Detect which cell encompasses the target text, then output its [x, y] center coordinate. 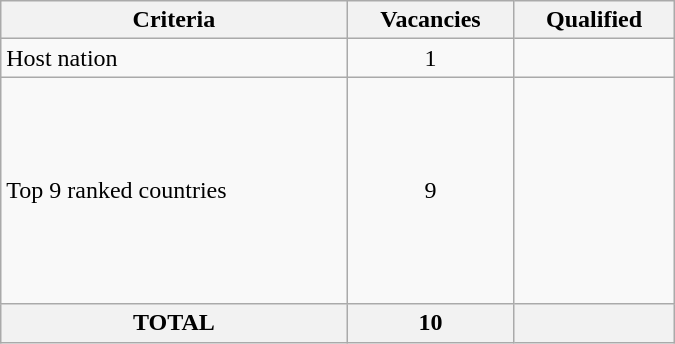
Qualified [594, 20]
9 [430, 190]
Vacancies [430, 20]
1 [430, 58]
Host nation [174, 58]
Criteria [174, 20]
TOTAL [174, 323]
10 [430, 323]
Top 9 ranked countries [174, 190]
